Detect which cell encompasses the target text, then output its [x, y] center coordinate. 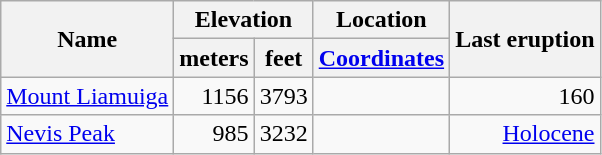
Holocene [525, 134]
feet [284, 58]
160 [525, 96]
985 [214, 134]
Name [88, 39]
3232 [284, 134]
Mount Liamuiga [88, 96]
3793 [284, 96]
meters [214, 58]
Elevation [244, 20]
Last eruption [525, 39]
Location [381, 20]
Coordinates [381, 58]
Nevis Peak [88, 134]
1156 [214, 96]
